Scan for the cell matching the given text and deliver its (X, Y) coordinate at center. 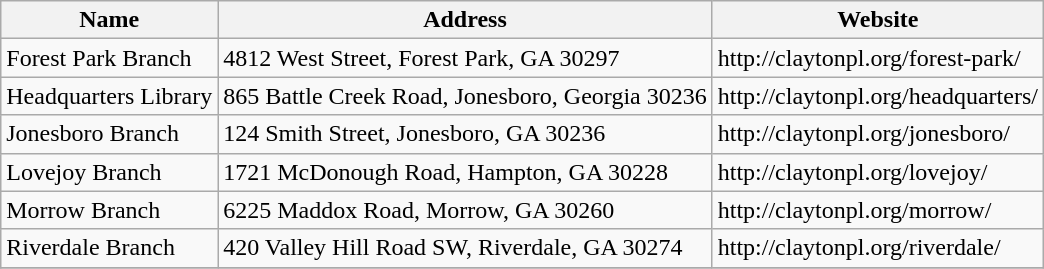
Morrow Branch (110, 210)
http://claytonpl.org/jonesboro/ (878, 134)
Headquarters Library (110, 96)
Riverdale Branch (110, 248)
Address (466, 20)
124 Smith Street, Jonesboro, GA 30236 (466, 134)
http://claytonpl.org/riverdale/ (878, 248)
http://claytonpl.org/forest-park/ (878, 58)
http://claytonpl.org/headquarters/ (878, 96)
Forest Park Branch (110, 58)
Website (878, 20)
http://claytonpl.org/morrow/ (878, 210)
Name (110, 20)
420 Valley Hill Road SW, Riverdale, GA 30274 (466, 248)
865 Battle Creek Road, Jonesboro, Georgia 30236 (466, 96)
1721 McDonough Road, Hampton, GA 30228 (466, 172)
6225 Maddox Road, Morrow, GA 30260 (466, 210)
http://claytonpl.org/lovejoy/ (878, 172)
Jonesboro Branch (110, 134)
Lovejoy Branch (110, 172)
4812 West Street, Forest Park, GA 30297 (466, 58)
